From the cell containing the given text, extract its center point as (X, Y) coordinate. 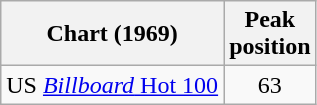
63 (270, 85)
US Billboard Hot 100 (112, 85)
Peakposition (270, 34)
Chart (1969) (112, 34)
